From the cell containing the given text, extract its center point as [x, y] coordinate. 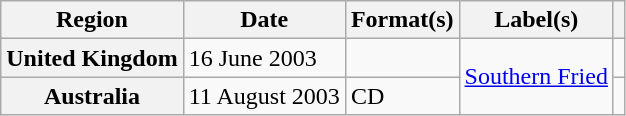
11 August 2003 [264, 96]
Format(s) [402, 20]
Region [92, 20]
United Kingdom [92, 58]
Date [264, 20]
16 June 2003 [264, 58]
Southern Fried [536, 77]
CD [402, 96]
Australia [92, 96]
Label(s) [536, 20]
